From the cell containing the given text, extract its center point as (x, y) coordinate. 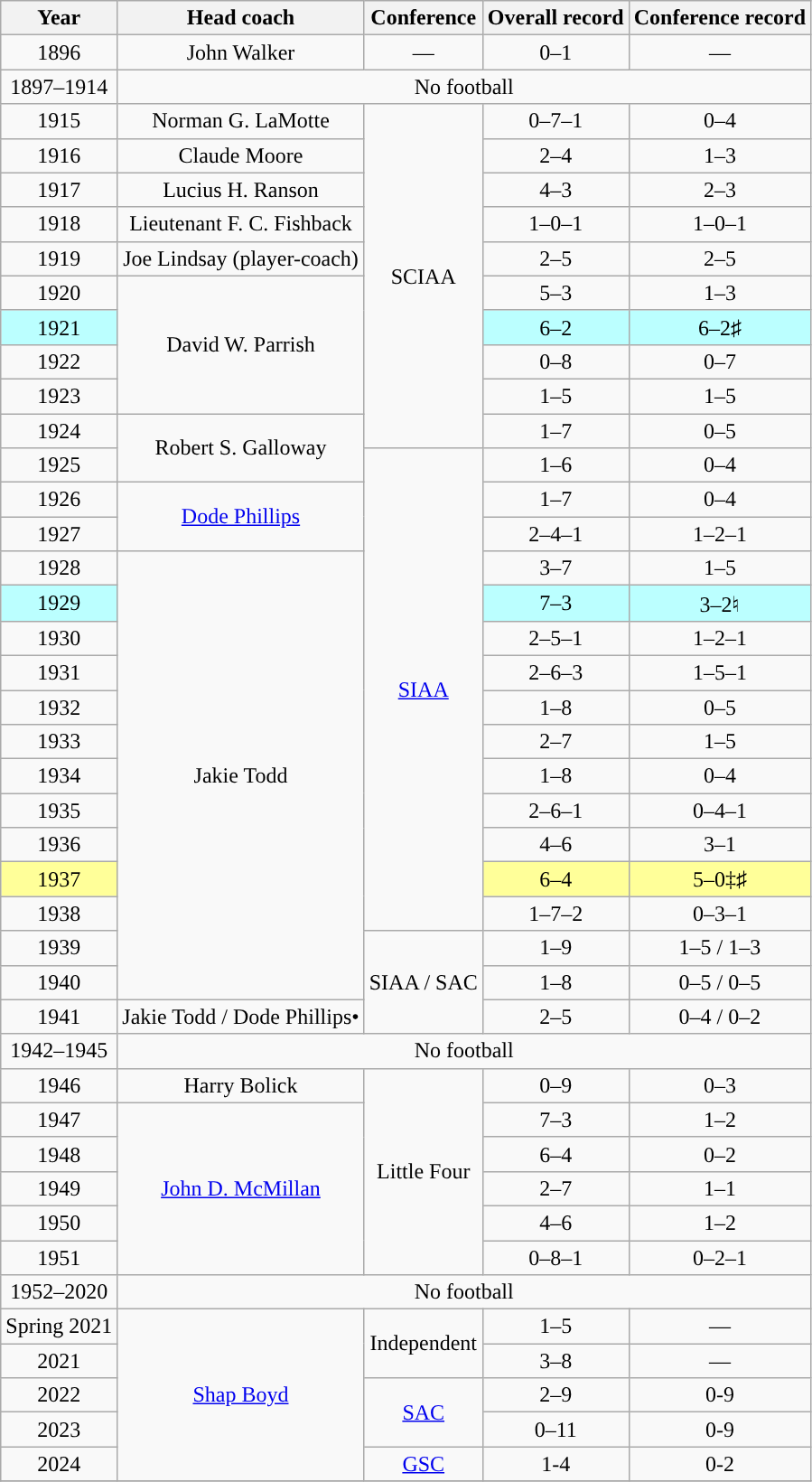
6–2♯ (719, 327)
2–9 (555, 1395)
Conference record (719, 18)
0–1 (555, 52)
1930 (60, 638)
1931 (60, 672)
1952–2020 (60, 1292)
John D. McMillan (240, 1188)
Robert S. Galloway (240, 448)
Claude Moore (240, 155)
1916 (60, 155)
1925 (60, 465)
Dode Phillips (240, 517)
Spring 2021 (60, 1327)
0–9 (555, 1085)
1923 (60, 396)
1896 (60, 52)
Norman G. LaMotte (240, 121)
3–1 (719, 845)
1–5–1 (719, 672)
1–5 / 1–3 (719, 948)
Overall record (555, 18)
3–2♮ (719, 604)
1933 (60, 742)
Joe Lindsay (player-coach) (240, 258)
GSC (423, 1464)
1950 (60, 1223)
5–3 (555, 293)
1936 (60, 845)
Shap Boyd (240, 1395)
6–2 (555, 327)
1940 (60, 982)
Lucius H. Ranson (240, 190)
Jakie Todd (240, 775)
2–4–1 (555, 534)
Year (60, 18)
1917 (60, 190)
1951 (60, 1257)
1949 (60, 1188)
2021 (60, 1361)
1935 (60, 811)
3–8 (555, 1361)
1-4 (555, 1464)
1926 (60, 500)
2022 (60, 1395)
SIAA (423, 689)
1922 (60, 361)
1938 (60, 914)
0–2 (719, 1154)
1946 (60, 1085)
0–2–1 (719, 1257)
Head coach (240, 18)
0–3–1 (719, 914)
1942–1945 (60, 1051)
4–3 (555, 190)
1929 (60, 604)
1939 (60, 948)
1915 (60, 121)
0–7 (719, 361)
Harry Bolick (240, 1085)
1919 (60, 258)
1–7–2 (555, 914)
1934 (60, 776)
2–6–1 (555, 811)
1948 (60, 1154)
1897–1914 (60, 87)
3–7 (555, 568)
SIAA / SAC (423, 982)
2024 (60, 1464)
SAC (423, 1412)
2–4 (555, 155)
0–7–1 (555, 121)
1924 (60, 431)
0–8 (555, 361)
1918 (60, 224)
0–5 / 0–5 (719, 982)
0-2 (719, 1464)
1947 (60, 1120)
0–11 (555, 1430)
1–1 (719, 1188)
0–3 (719, 1085)
0–4–1 (719, 811)
1–6 (555, 465)
Independent (423, 1344)
2023 (60, 1430)
1921 (60, 327)
1928 (60, 568)
1920 (60, 293)
Conference (423, 18)
Lieutenant F. C. Fishback (240, 224)
1932 (60, 708)
2–3 (719, 190)
1927 (60, 534)
1941 (60, 1017)
2–6–3 (555, 672)
2–5–1 (555, 638)
5–0‡♯ (719, 879)
1937 (60, 879)
Jakie Todd / Dode Phillips• (240, 1017)
1–9 (555, 948)
David W. Parrish (240, 344)
John Walker (240, 52)
SCIAA (423, 277)
0–8–1 (555, 1257)
Little Four (423, 1171)
0–4 / 0–2 (719, 1017)
